Capture the cell that displays the provided text and extract its (x, y) central coordinate. 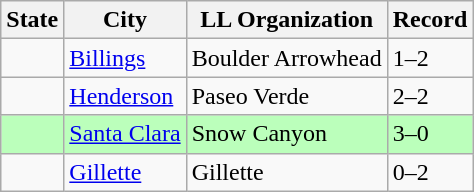
0–2 (430, 172)
3–0 (430, 134)
Snow Canyon (286, 134)
Santa Clara (125, 134)
Paseo Verde (286, 96)
Henderson (125, 96)
State (32, 20)
LL Organization (286, 20)
City (125, 20)
Billings (125, 58)
1–2 (430, 58)
2–2 (430, 96)
Boulder Arrowhead (286, 58)
Record (430, 20)
